Output the (x, y) coordinate of the center of the cell containing the given text.  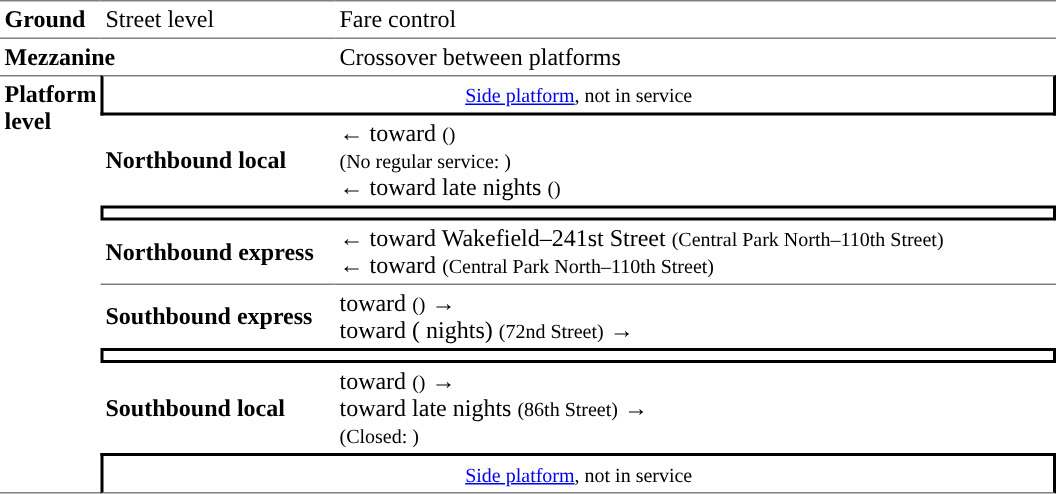
Northbound express (218, 252)
Street level (218, 20)
Southbound express (218, 316)
Northbound local (218, 161)
Mezzanine (168, 57)
Ground (50, 20)
Southbound local (218, 408)
Platform level (50, 284)
